From the cell containing the given text, extract its center point as (X, Y) coordinate. 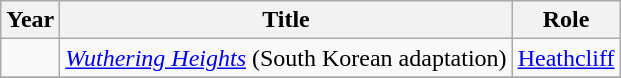
Role (566, 20)
Year (30, 20)
Title (286, 20)
Heathcliff (566, 58)
Wuthering Heights (South Korean adaptation) (286, 58)
